Detect which cell encompasses the target text, then output its (X, Y) center coordinate. 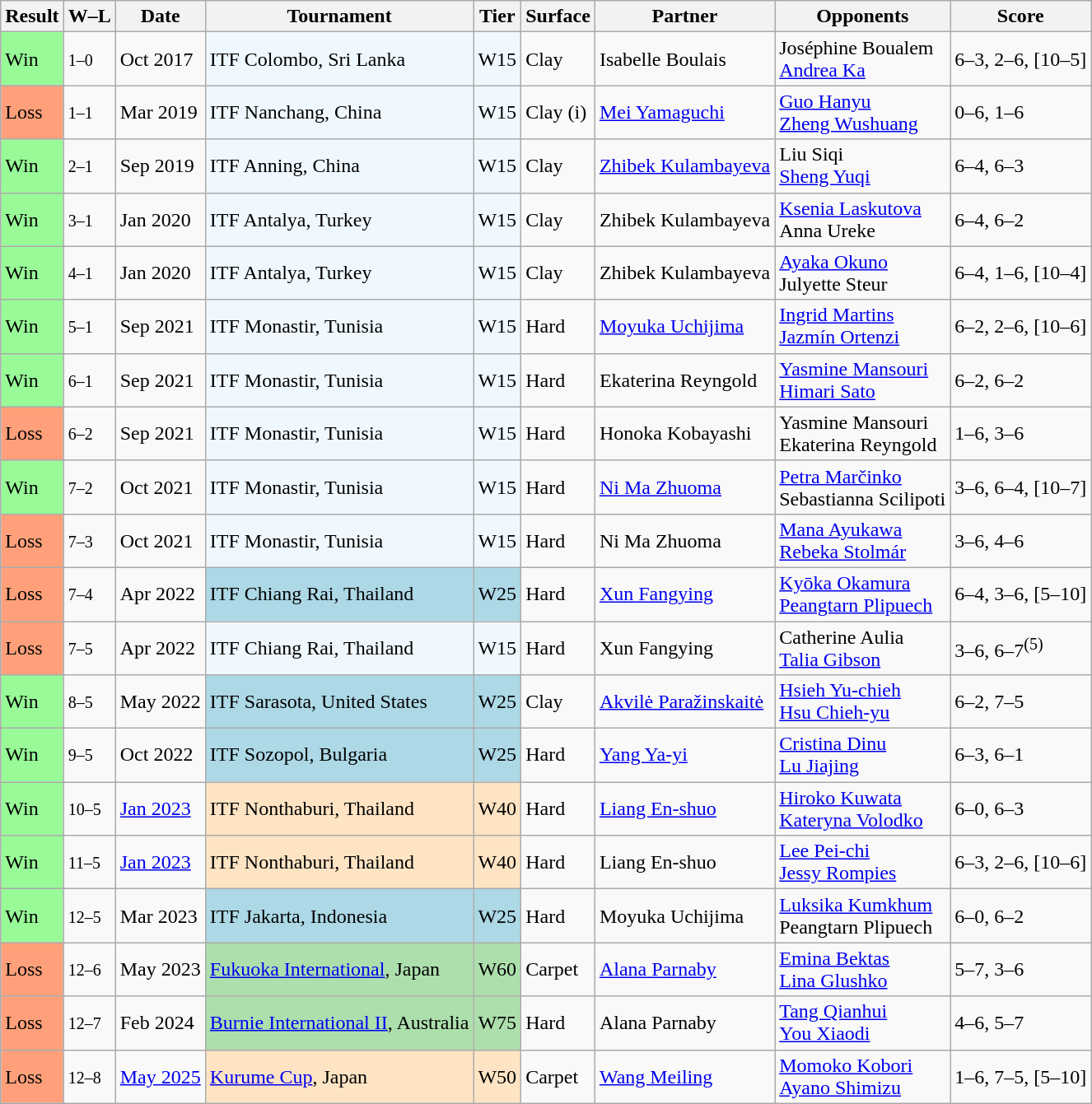
Oct 2017 (160, 59)
Oct 2022 (160, 756)
ITF Nanchang, China (339, 112)
Isabelle Boulais (684, 59)
Wang Meiling (684, 1077)
6–2 (89, 433)
Mar 2019 (160, 112)
Surface (558, 16)
Burnie International II, Australia (339, 1022)
ITF Jakarta, Indonesia (339, 915)
Honoka Kobayashi (684, 433)
Guo Hanyu Zheng Wushuang (863, 112)
4–6, 5–7 (1021, 1022)
Date (160, 16)
12–7 (89, 1022)
Ekaterina Reyngold (684, 380)
W60 (497, 970)
ITF Colombo, Sri Lanka (339, 59)
5–1 (89, 326)
Yasmine Mansouri Himari Sato (863, 380)
1–6, 7–5, [5–10] (1021, 1077)
3–1 (89, 219)
1–6, 3–6 (1021, 433)
Partner (684, 16)
Score (1021, 16)
W50 (497, 1077)
Fukuoka International, Japan (339, 970)
9–5 (89, 756)
Cristina Dinu Lu Jiajing (863, 756)
Lee Pei-chi Jessy Rompies (863, 863)
Mar 2023 (160, 915)
6–0, 6–2 (1021, 915)
7–4 (89, 594)
4–1 (89, 273)
6–4, 1–6, [10–4] (1021, 273)
Clay (i) (558, 112)
Petra Marčinko Sebastianna Scilipoti (863, 487)
Hsieh Yu-chieh Hsu Chieh-yu (863, 701)
Tournament (339, 16)
Catherine Aulia Talia Gibson (863, 647)
3–6, 6–7(5) (1021, 647)
7–3 (89, 540)
6–4, 6–3 (1021, 166)
10–5 (89, 808)
2–1 (89, 166)
3–6, 6–4, [10–7] (1021, 487)
Yang Ya-yi (684, 756)
ITF Sozopol, Bulgaria (339, 756)
Emina Bektas Lina Glushko (863, 970)
Mei Yamaguchi (684, 112)
7–5 (89, 647)
Feb 2024 (160, 1022)
5–7, 3–6 (1021, 970)
12–8 (89, 1077)
11–5 (89, 863)
6–3, 2–6, [10–5] (1021, 59)
6–4, 3–6, [5–10] (1021, 594)
6–0, 6–3 (1021, 808)
Kyōka Okamura Peangtarn Plipuech (863, 594)
ITF Sarasota, United States (339, 701)
May 2025 (160, 1077)
7–2 (89, 487)
Luksika Kumkhum Peangtarn Plipuech (863, 915)
Ayaka Okuno Julyette Steur (863, 273)
Hiroko Kuwata Kateryna Volodko (863, 808)
6–4, 6–2 (1021, 219)
0–6, 1–6 (1021, 112)
1–0 (89, 59)
ITF Anning, China (339, 166)
Tier (497, 16)
8–5 (89, 701)
12–5 (89, 915)
W75 (497, 1022)
Mana Ayukawa Rebeka Stolmár (863, 540)
Yasmine Mansouri Ekaterina Reyngold (863, 433)
W–L (89, 16)
Momoko Kobori Ayano Shimizu (863, 1077)
Ksenia Laskutova Anna Ureke (863, 219)
May 2022 (160, 701)
Joséphine Boualem Andrea Ka (863, 59)
1–1 (89, 112)
6–3, 6–1 (1021, 756)
Tang Qianhui You Xiaodi (863, 1022)
Liu Siqi Sheng Yuqi (863, 166)
Kurume Cup, Japan (339, 1077)
3–6, 4–6 (1021, 540)
6–1 (89, 380)
6–2, 7–5 (1021, 701)
Ingrid Martins Jazmín Ortenzi (863, 326)
May 2023 (160, 970)
Sep 2019 (160, 166)
Result (32, 16)
Opponents (863, 16)
6–2, 6–2 (1021, 380)
6–2, 2–6, [10–6] (1021, 326)
Akvilė Paražinskaitė (684, 701)
12–6 (89, 970)
6–3, 2–6, [10–6] (1021, 863)
